Detect which cell encompasses the target text, then output its [x, y] center coordinate. 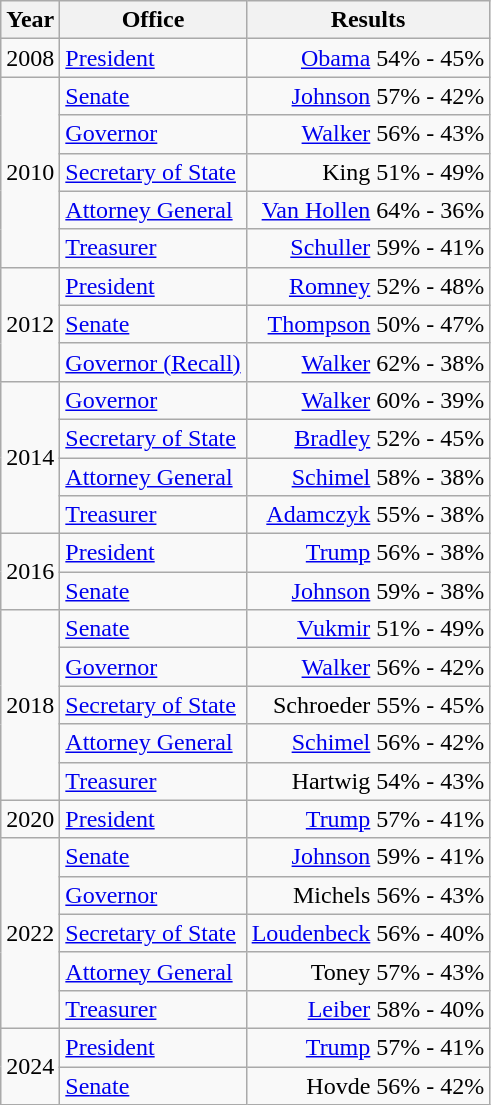
2010 [30, 172]
Bradley 52% - 45% [368, 438]
2008 [30, 58]
2018 [30, 705]
Schimel 58% - 38% [368, 477]
2012 [30, 324]
Johnson 57% - 42% [368, 96]
Vukmir 51% - 49% [368, 629]
Adamczyk 55% - 38% [368, 515]
2022 [30, 933]
Walker 56% - 43% [368, 134]
Michels 56% - 43% [368, 895]
Walker 62% - 38% [368, 362]
Toney 57% - 43% [368, 971]
Walker 60% - 39% [368, 400]
Leiber 58% - 40% [368, 1009]
Schimel 56% - 42% [368, 743]
Trump 56% - 38% [368, 553]
Year [30, 20]
King 51% - 49% [368, 172]
Van Hollen 64% - 36% [368, 210]
Thompson 50% - 47% [368, 324]
Johnson 59% - 41% [368, 857]
2020 [30, 819]
Hartwig 54% - 43% [368, 781]
2016 [30, 572]
Loudenbeck 56% - 40% [368, 933]
Johnson 59% - 38% [368, 591]
Walker 56% - 42% [368, 667]
Schuller 59% - 41% [368, 248]
Schroeder 55% - 45% [368, 705]
Obama 54% - 45% [368, 58]
2014 [30, 457]
Governor (Recall) [153, 362]
Hovde 56% - 42% [368, 1085]
Romney 52% - 48% [368, 286]
2024 [30, 1066]
Office [153, 20]
Results [368, 20]
